Return the (x, y) coordinate for the center point of the cell that contains the specified text.  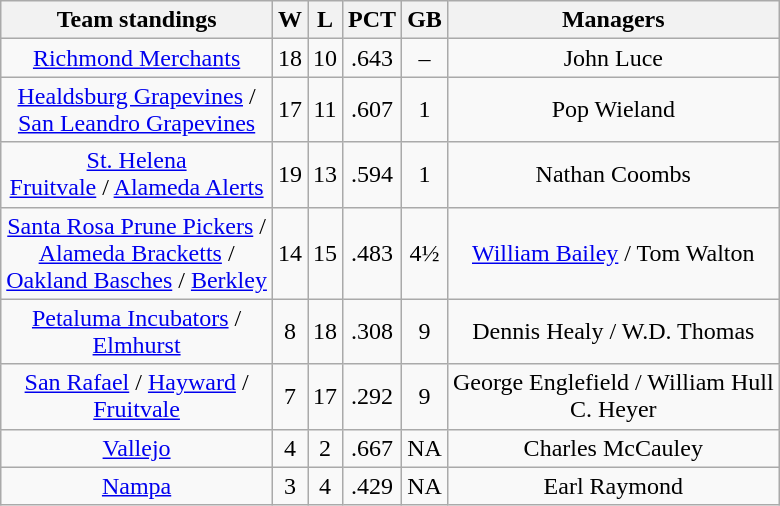
PCT (372, 20)
Richmond Merchants (137, 58)
Team standings (137, 20)
13 (326, 174)
19 (290, 174)
John Luce (613, 58)
.643 (372, 58)
Nampa (137, 486)
.308 (372, 332)
Managers (613, 20)
4½ (425, 253)
15 (326, 253)
11 (326, 110)
.594 (372, 174)
2 (326, 448)
Dennis Healy / W.D. Thomas (613, 332)
.607 (372, 110)
.483 (372, 253)
Healdsburg Grapevines /San Leandro Grapevines (137, 110)
St. Helena Fruitvale / Alameda Alerts (137, 174)
L (326, 20)
Nathan Coombs (613, 174)
W (290, 20)
George Englefield / William Hull C. Heyer (613, 396)
Earl Raymond (613, 486)
– (425, 58)
3 (290, 486)
8 (290, 332)
.667 (372, 448)
Petaluma Incubators / Elmhurst (137, 332)
Charles McCauley (613, 448)
William Bailey / Tom Walton (613, 253)
Santa Rosa Prune Pickers / Alameda Bracketts / Oakland Basches / Berkley (137, 253)
.292 (372, 396)
San Rafael / Hayward / Fruitvale (137, 396)
10 (326, 58)
14 (290, 253)
Pop Wieland (613, 110)
7 (290, 396)
.429 (372, 486)
GB (425, 20)
Vallejo (137, 448)
